Extract the (X, Y) coordinate from the center of the cell holding the provided text.  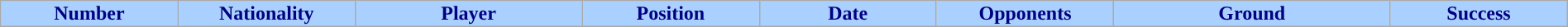
Nationality (266, 14)
Ground (1252, 14)
Success (1479, 14)
Date (848, 14)
Opponents (1025, 14)
Number (89, 14)
Position (671, 14)
Player (468, 14)
